Pinpoint the cell where the given text exists, returning its (x, y) midpoint coordinate. 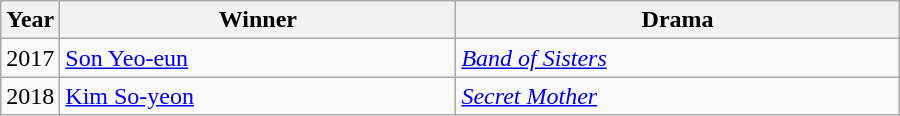
Band of Sisters (678, 58)
Winner (258, 20)
2017 (30, 58)
2018 (30, 96)
Drama (678, 20)
Year (30, 20)
Son Yeo-eun (258, 58)
Secret Mother (678, 96)
Kim So-yeon (258, 96)
